Identify which cell holds the provided text, then report its [x, y] central coordinate. 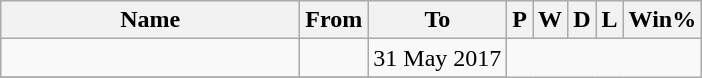
From [334, 20]
D [582, 20]
Name [150, 20]
P [520, 20]
31 May 2017 [438, 58]
To [438, 20]
W [550, 20]
L [610, 20]
Win% [662, 20]
